Determine the (X, Y) coordinate at the center of the cell enclosing the given text.  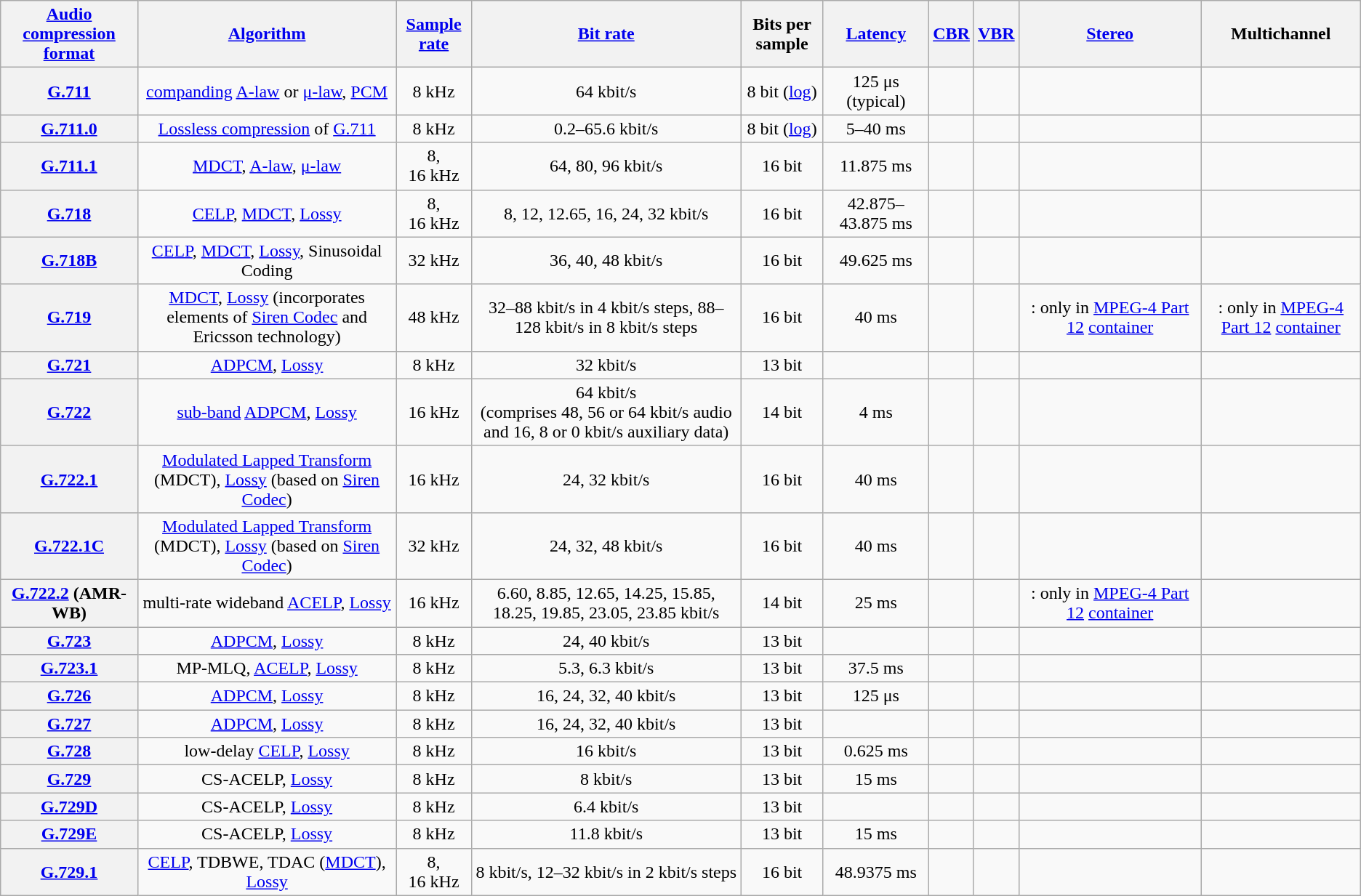
64 kbit/s(comprises 48, 56 or 64 kbit/s audio and 16, 8 or 0 kbit/s auxiliary data) (606, 412)
Stereo (1109, 34)
G.722.1 (70, 479)
G.711.0 (70, 129)
G.729E (70, 834)
VBR (996, 34)
125 μs (876, 696)
G.722 (70, 412)
G.722.1C (70, 546)
CBR (952, 34)
32 kbit/s (606, 365)
5–40 ms (876, 129)
Algorithm (267, 34)
Latency (876, 34)
42.875–43.875 ms (876, 214)
125 μs (typical) (876, 92)
G.719 (70, 318)
36, 40, 48 kbit/s (606, 260)
24, 32, 48 kbit/s (606, 546)
CELP, TDBWE, TDAC (MDCT), Lossy (267, 872)
Sample rate (433, 34)
25 ms (876, 603)
8 kbit/s (606, 779)
4 ms (876, 412)
G.726 (70, 696)
sub-band ADPCM, Lossy (267, 412)
G.723.1 (70, 669)
G.727 (70, 724)
companding A-law or μ-law, PCM (267, 92)
0.2–65.6 kbit/s (606, 129)
11.8 kbit/s (606, 834)
G.718B (70, 260)
Lossless compression of G.711 (267, 129)
48 kHz (433, 318)
16 kbit/s (606, 751)
64 kbit/s (606, 92)
8, 12, 12.65, 16, 24, 32 kbit/s (606, 214)
11.875 ms (876, 166)
CELP, MDCT, Lossy, Sinusoidal Coding (267, 260)
Multichannel (1281, 34)
G.722.2 (AMR-WB) (70, 603)
low-delay CELP, Lossy (267, 751)
G.711 (70, 92)
24, 32 kbit/s (606, 479)
37.5 ms (876, 669)
6.4 kbit/s (606, 807)
Bit rate (606, 34)
5.3, 6.3 kbit/s (606, 669)
0.625 ms (876, 751)
MP-MLQ, ACELP, Lossy (267, 669)
G.729 (70, 779)
Audio compression format (70, 34)
Bits per sample (782, 34)
G.728 (70, 751)
G.729.1 (70, 872)
MDCT, Lossy (incorporates elements of Siren Codec and Ericsson technology) (267, 318)
G.718 (70, 214)
8 kbit/s, 12–32 kbit/s in 2 kbit/s steps (606, 872)
G.729D (70, 807)
6.60, 8.85, 12.65, 14.25, 15.85, 18.25, 19.85, 23.05, 23.85 kbit/s (606, 603)
G.711.1 (70, 166)
24, 40 kbit/s (606, 640)
49.625 ms (876, 260)
64, 80, 96 kbit/s (606, 166)
CELP, MDCT, Lossy (267, 214)
32–88 kbit/s in 4 kbit/s steps, 88–128 kbit/s in 8 kbit/s steps (606, 318)
G.721 (70, 365)
48.9375 ms (876, 872)
MDCT, A-law, μ-law (267, 166)
multi-rate wideband ACELP, Lossy (267, 603)
G.723 (70, 640)
